Detect which cell encompasses the target text, then output its (X, Y) center coordinate. 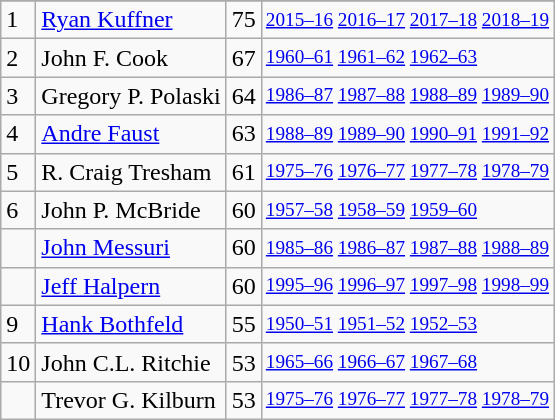
67 (244, 58)
2015–16 2016–17 2017–18 2018–19 (407, 20)
Ryan Kuffner (131, 20)
Hank Bothfeld (131, 324)
75 (244, 20)
John P. McBride (131, 210)
9 (18, 324)
1 (18, 20)
R. Craig Tresham (131, 172)
64 (244, 96)
1965–66 1966–67 1967–68 (407, 362)
Gregory P. Polaski (131, 96)
1986–87 1987–88 1988–89 1989–90 (407, 96)
55 (244, 324)
4 (18, 134)
John Messuri (131, 248)
1985–86 1986–87 1987–88 1988–89 (407, 248)
10 (18, 362)
John F. Cook (131, 58)
61 (244, 172)
1950–51 1951–52 1952–53 (407, 324)
1988–89 1989–90 1990–91 1991–92 (407, 134)
1957–58 1958–59 1959–60 (407, 210)
3 (18, 96)
6 (18, 210)
1995–96 1996–97 1997–98 1998–99 (407, 286)
Andre Faust (131, 134)
John C.L. Ritchie (131, 362)
Trevor G. Kilburn (131, 400)
63 (244, 134)
2 (18, 58)
1960–61 1961–62 1962–63 (407, 58)
5 (18, 172)
Jeff Halpern (131, 286)
